Provide the (X, Y) coordinate of the cell's center where the given text is located.  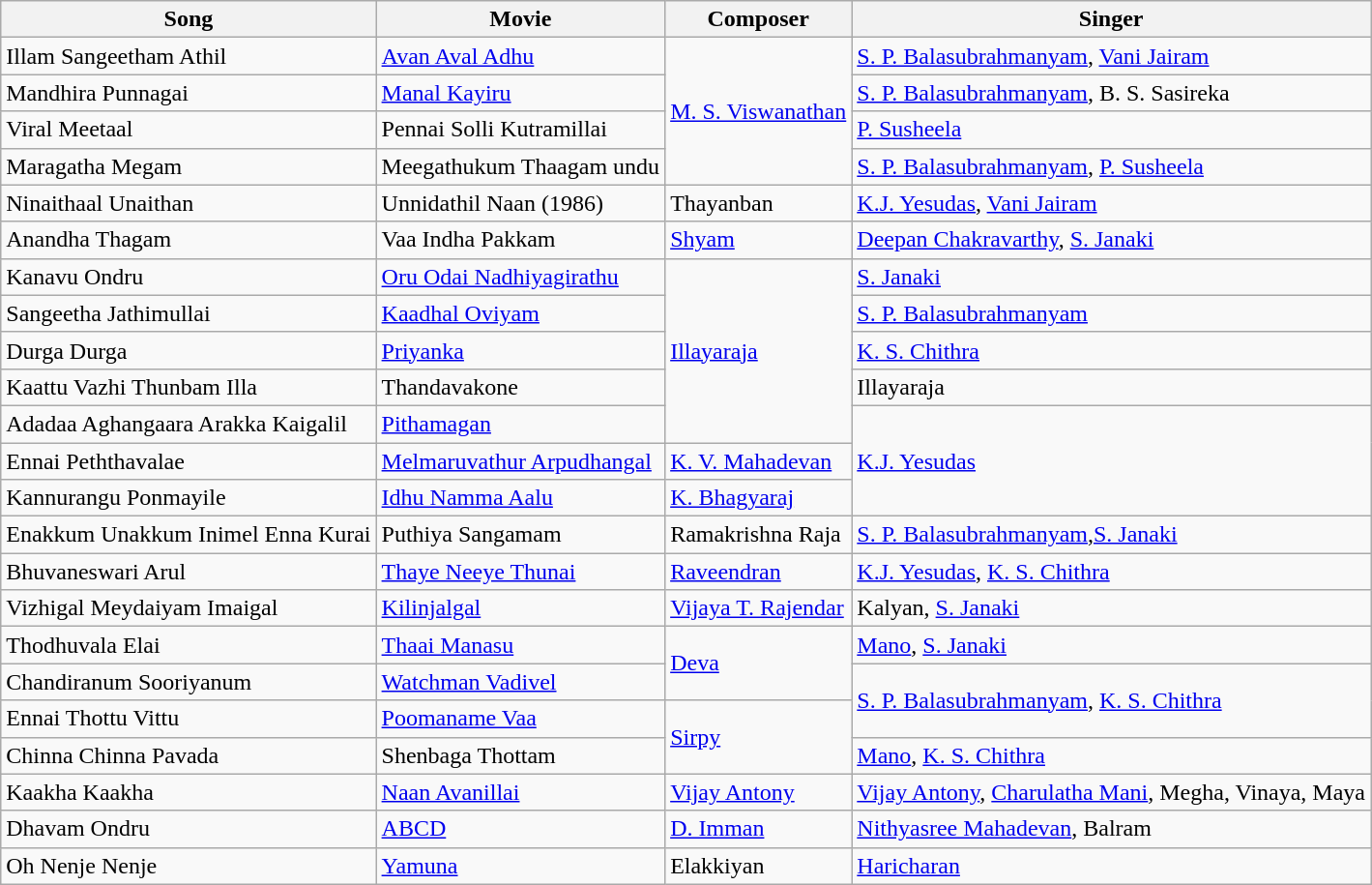
Chandiranum Sooriyanum (189, 682)
Viral Meetaal (189, 130)
Puthiya Sangamam (520, 535)
Shenbaga Thottam (520, 755)
Anandha Thagam (189, 240)
K.J. Yesudas (1112, 460)
Naan Avanillai (520, 792)
Sangeetha Jathimullai (189, 313)
Mano, K. S. Chithra (1112, 755)
K.J. Yesudas, Vani Jairam (1112, 203)
Kannurangu Ponmayile (189, 498)
Vijaya T. Rajendar (758, 608)
Deepan Chakravarthy, S. Janaki (1112, 240)
S. P. Balasubrahmanyam,S. Janaki (1112, 535)
Oh Nenje Nenje (189, 866)
Shyam (758, 240)
Ramakrishna Raja (758, 535)
Kaakha Kaakha (189, 792)
Singer (1112, 19)
Raveendran (758, 572)
Adadaa Aghangaara Arakka Kaigalil (189, 424)
K. S. Chithra (1112, 350)
ABCD (520, 829)
Vizhigal Meydaiyam Imaigal (189, 608)
K.J. Yesudas, K. S. Chithra (1112, 572)
Song (189, 19)
Thandavakone (520, 387)
Kaattu Vazhi Thunbam Illa (189, 387)
S. P. Balasubrahmanyam, Vani Jairam (1112, 56)
P. Susheela (1112, 130)
K. V. Mahadevan (758, 461)
Vijay Antony (758, 792)
Manal Kayiru (520, 93)
Kanavu Ondru (189, 277)
Nithyasree Mahadevan, Balram (1112, 829)
Mandhira Punnagai (189, 93)
Idhu Namma Aalu (520, 498)
Pithamagan (520, 424)
Yamuna (520, 866)
Sirpy (758, 737)
Illam Sangeetham Athil (189, 56)
Thaye Neeye Thunai (520, 572)
Mano, S. Janaki (1112, 645)
Composer (758, 19)
Avan Aval Adhu (520, 56)
Kilinjalgal (520, 608)
Movie (520, 19)
S. P. Balasubrahmanyam (1112, 313)
Thodhuvala Elai (189, 645)
Poomaname Vaa (520, 719)
Vaa Indha Pakkam (520, 240)
Deva (758, 664)
S. P. Balasubrahmanyam, B. S. Sasireka (1112, 93)
Thaai Manasu (520, 645)
Unnidathil Naan (1986) (520, 203)
Watchman Vadivel (520, 682)
Elakkiyan (758, 866)
S. P. Balasubrahmanyam, K. S. Chithra (1112, 700)
Oru Odai Nadhiyagirathu (520, 277)
Ennai Peththavalae (189, 461)
D. Imman (758, 829)
Priyanka (520, 350)
Enakkum Unakkum Inimel Enna Kurai (189, 535)
Chinna Chinna Pavada (189, 755)
Ninaithaal Unaithan (189, 203)
Vijay Antony, Charulatha Mani, Megha, Vinaya, Maya (1112, 792)
Dhavam Ondru (189, 829)
Bhuvaneswari Arul (189, 572)
S. P. Balasubrahmanyam, P. Susheela (1112, 166)
Durga Durga (189, 350)
S. Janaki (1112, 277)
Thayanban (758, 203)
Haricharan (1112, 866)
Kaadhal Oviyam (520, 313)
K. Bhagyaraj (758, 498)
Pennai Solli Kutramillai (520, 130)
Ennai Thottu Vittu (189, 719)
Maragatha Megam (189, 166)
Melmaruvathur Arpudhangal (520, 461)
Kalyan, S. Janaki (1112, 608)
Meegathukum Thaagam undu (520, 166)
M. S. Viswanathan (758, 111)
